Extract the [X, Y] coordinate from the center of the cell holding the provided text.  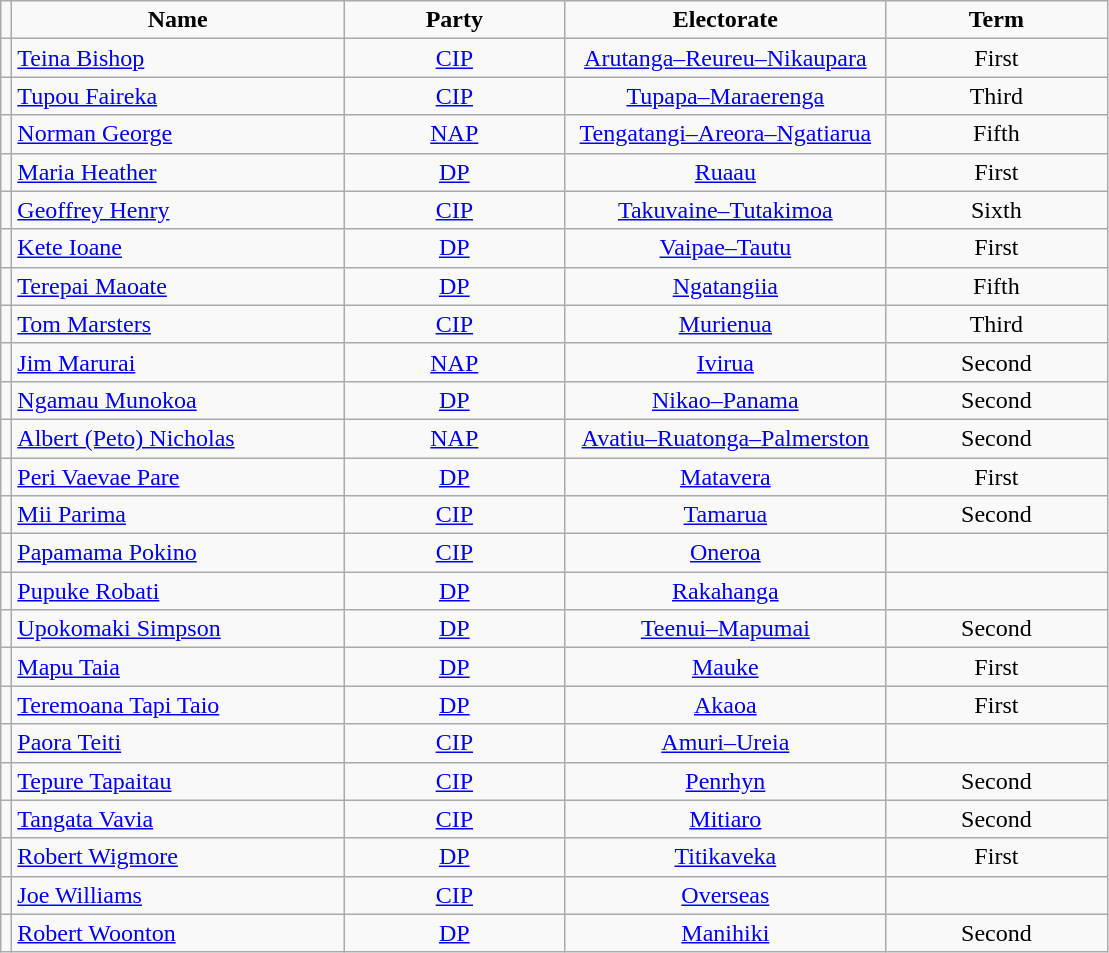
Party [454, 20]
Titikaveka [726, 857]
Arutanga–Reureu–Nikaupara [726, 58]
Tepure Tapaitau [178, 781]
Nikao–Panama [726, 400]
Matavera [726, 477]
Norman George [178, 134]
Teina Bishop [178, 58]
Ngamau Munokoa [178, 400]
Mii Parima [178, 515]
Mitiaro [726, 819]
Geoffrey Henry [178, 210]
Tengatangi–Areora–Ngatiarua [726, 134]
Tangata Vavia [178, 819]
Peri Vaevae Pare [178, 477]
Maria Heather [178, 172]
Teenui–Mapumai [726, 629]
Sixth [996, 210]
Avatiu–Ruatonga–Palmerston [726, 438]
Albert (Peto) Nicholas [178, 438]
Electorate [726, 20]
Tupou Faireka [178, 96]
Robert Wigmore [178, 857]
Ruaau [726, 172]
Akaoa [726, 705]
Ngatangiia [726, 286]
Term [996, 20]
Jim Marurai [178, 362]
Vaipae–Tautu [726, 248]
Terepai Maoate [178, 286]
Tom Marsters [178, 324]
Takuvaine–Tutakimoa [726, 210]
Paora Teiti [178, 743]
Robert Woonton [178, 933]
Rakahanga [726, 591]
Amuri–Ureia [726, 743]
Oneroa [726, 553]
Mauke [726, 667]
Ivirua [726, 362]
Penrhyn [726, 781]
Tupapa–Maraerenga [726, 96]
Papamama Pokino [178, 553]
Manihiki [726, 933]
Joe Williams [178, 895]
Teremoana Tapi Taio [178, 705]
Kete Ioane [178, 248]
Mapu Taia [178, 667]
Murienua [726, 324]
Name [178, 20]
Upokomaki Simpson [178, 629]
Overseas [726, 895]
Pupuke Robati [178, 591]
Tamarua [726, 515]
